Return [X, Y] of the center of cell containing provided text 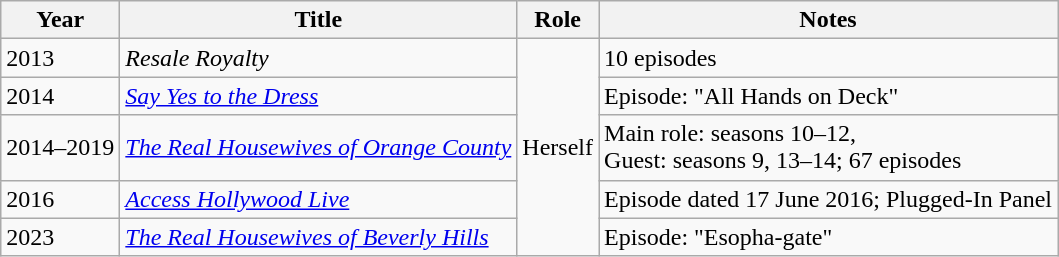
The Real Housewives of Orange County [318, 148]
Title [318, 20]
2014–2019 [60, 148]
2016 [60, 199]
2023 [60, 237]
2014 [60, 96]
Notes [828, 20]
Access Hollywood Live [318, 199]
Say Yes to the Dress [318, 96]
Year [60, 20]
Episode dated 17 June 2016; Plugged-In Panel [828, 199]
Episode: "All Hands on Deck" [828, 96]
The Real Housewives of Beverly Hills [318, 237]
Role [558, 20]
Herself [558, 148]
2013 [60, 58]
Main role: seasons 10–12,Guest: seasons 9, 13–14; 67 episodes [828, 148]
Resale Royalty [318, 58]
Episode: "Esopha-gate" [828, 237]
10 episodes [828, 58]
